Extract the (x, y) coordinate from the center of the cell holding the provided text.  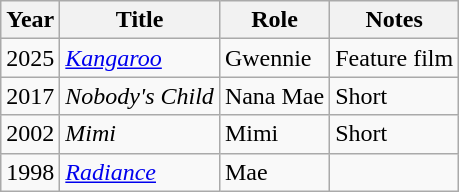
2017 (30, 96)
Nobody's Child (140, 96)
Mae (274, 172)
Kangaroo (140, 58)
1998 (30, 172)
Role (274, 20)
Nana Mae (274, 96)
Radiance (140, 172)
2025 (30, 58)
2002 (30, 134)
Feature film (394, 58)
Year (30, 20)
Gwennie (274, 58)
Notes (394, 20)
Title (140, 20)
